Detect which cell encompasses the target text, then output its [x, y] center coordinate. 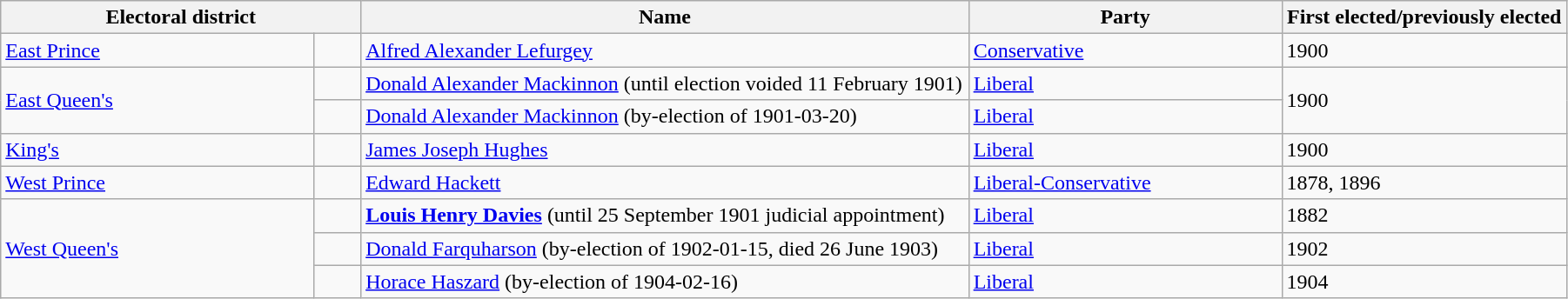
Name [665, 17]
Alfred Alexander Lefurgey [665, 50]
1904 [1424, 282]
Liberal-Conservative [1125, 183]
King's [157, 149]
1878, 1896 [1424, 183]
1882 [1424, 216]
Donald Alexander Mackinnon (until election voided 11 February 1901) [665, 83]
Louis Henry Davies (until 25 September 1901 judicial appointment) [665, 216]
West Queen's [157, 249]
East Prince [157, 50]
West Prince [157, 183]
East Queen's [157, 100]
Donald Farquharson (by-election of 1902-01-15, died 26 June 1903) [665, 249]
Party [1125, 17]
James Joseph Hughes [665, 149]
Conservative [1125, 50]
1902 [1424, 249]
Edward Hackett [665, 183]
Donald Alexander Mackinnon (by-election of 1901-03-20) [665, 116]
Electoral district [181, 17]
First elected/previously elected [1424, 17]
Horace Haszard (by-election of 1904-02-16) [665, 282]
